Search for the cell housing the specified text and yield its [X, Y] center coordinate. 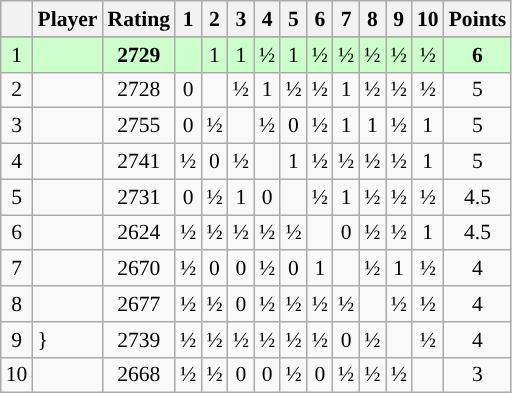
2739 [139, 340]
2670 [139, 269]
2755 [139, 126]
2624 [139, 233]
} [67, 340]
2731 [139, 197]
2728 [139, 90]
2729 [139, 55]
2668 [139, 375]
Points [478, 19]
2677 [139, 304]
Rating [139, 19]
2741 [139, 162]
Player [67, 19]
